From the cell containing the given text, extract its center point as (X, Y) coordinate. 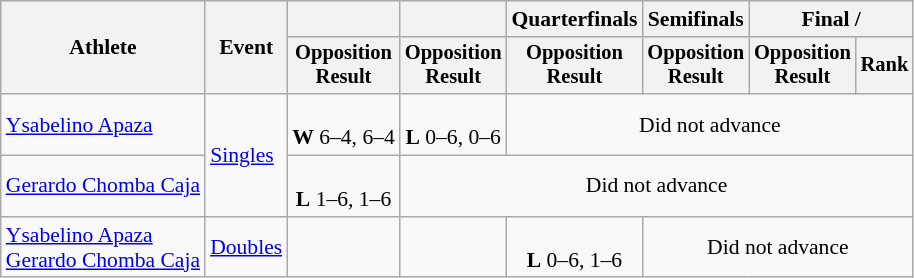
Rank (885, 66)
L 0–6, 1–6 (574, 248)
W 6–4, 6–4 (344, 124)
Event (246, 48)
Athlete (103, 48)
Final / (831, 19)
Doubles (246, 248)
L 0–6, 0–6 (454, 124)
Ysabelino ApazaGerardo Chomba Caja (103, 248)
Ysabelino Apaza (103, 124)
Singles (246, 155)
L 1–6, 1–6 (344, 186)
Gerardo Chomba Caja (103, 186)
Quarterfinals (574, 19)
Semifinals (696, 19)
